Find where the given text appears and provide that cell's center as [X, Y] coordinate. 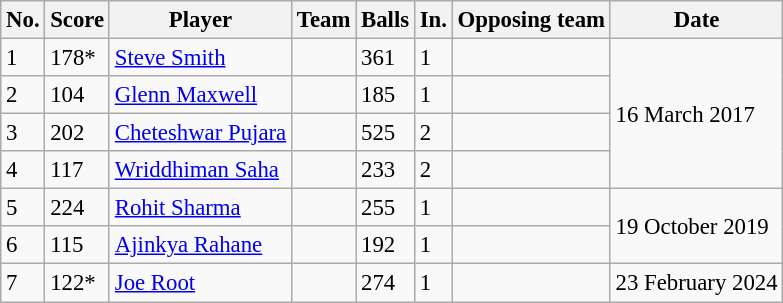
Glenn Maxwell [200, 95]
Balls [386, 20]
Cheteshwar Pujara [200, 133]
7 [23, 283]
233 [386, 170]
525 [386, 133]
115 [78, 245]
224 [78, 208]
16 March 2017 [696, 114]
Rohit Sharma [200, 208]
Wriddhiman Saha [200, 170]
In. [433, 20]
117 [78, 170]
23 February 2024 [696, 283]
Steve Smith [200, 58]
Joe Root [200, 283]
Date [696, 20]
4 [23, 170]
122* [78, 283]
3 [23, 133]
255 [386, 208]
No. [23, 20]
361 [386, 58]
185 [386, 95]
Team [324, 20]
5 [23, 208]
178* [78, 58]
Score [78, 20]
Ajinkya Rahane [200, 245]
192 [386, 245]
19 October 2019 [696, 226]
6 [23, 245]
274 [386, 283]
Player [200, 20]
104 [78, 95]
Opposing team [531, 20]
202 [78, 133]
